Search for the cell housing the specified text and yield its (X, Y) center coordinate. 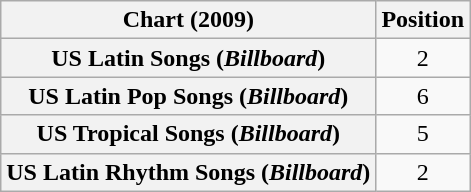
6 (423, 96)
Chart (2009) (188, 20)
US Latin Rhythm Songs (Billboard) (188, 172)
5 (423, 134)
Position (423, 20)
US Latin Pop Songs (Billboard) (188, 96)
US Tropical Songs (Billboard) (188, 134)
US Latin Songs (Billboard) (188, 58)
